Return [X, Y] of the center of cell containing provided text 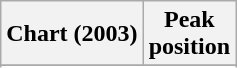
Peakposition [189, 34]
Chart (2003) [72, 34]
